Determine the (X, Y) coordinate at the center of the cell enclosing the given text.  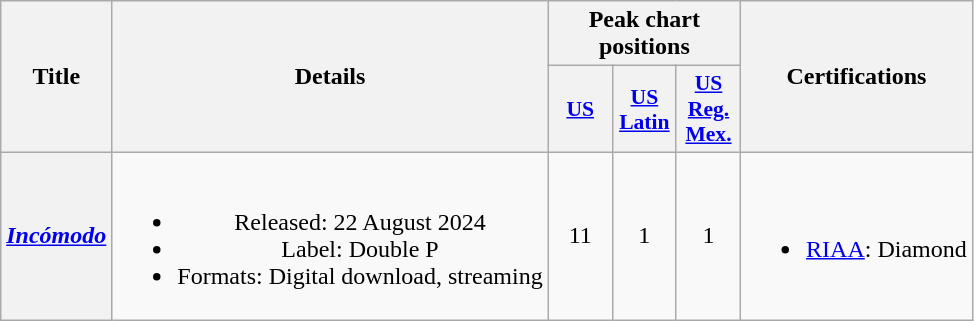
Incómodo (56, 236)
11 (580, 236)
USReg.Mex. (708, 110)
Peak chart positions (644, 34)
RIAA: Diamond (857, 236)
US (580, 110)
Released: 22 August 2024Label: Double PFormats: Digital download, streaming (330, 236)
USLatin (644, 110)
Title (56, 77)
Certifications (857, 77)
Details (330, 77)
